Detect which cell encompasses the target text, then output its (X, Y) center coordinate. 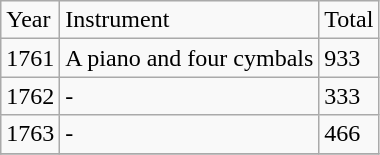
933 (349, 58)
A piano and four cymbals (190, 58)
Instrument (190, 20)
1763 (30, 134)
Year (30, 20)
1761 (30, 58)
Total (349, 20)
333 (349, 96)
1762 (30, 96)
466 (349, 134)
